Return [x, y] of the center of cell containing provided text 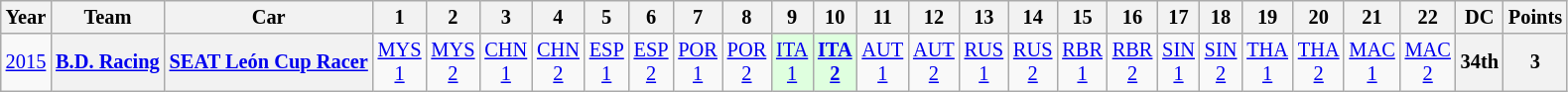
POR1 [697, 62]
34th [1480, 62]
14 [1032, 17]
8 [746, 17]
21 [1372, 17]
Team [107, 17]
RBR2 [1132, 62]
Car [269, 17]
RUS2 [1032, 62]
22 [1428, 17]
ESP1 [607, 62]
10 [835, 17]
POR2 [746, 62]
CHN1 [506, 62]
ITA1 [792, 62]
11 [883, 17]
SIN1 [1179, 62]
19 [1267, 17]
RUS1 [984, 62]
5 [607, 17]
ESP2 [651, 62]
18 [1221, 17]
16 [1132, 17]
6 [651, 17]
MAC2 [1428, 62]
DC [1480, 17]
4 [558, 17]
ITA2 [835, 62]
1 [400, 17]
AUT2 [934, 62]
12 [934, 17]
Points [1535, 17]
SIN2 [1221, 62]
2015 [26, 62]
20 [1319, 17]
AUT1 [883, 62]
2 [454, 17]
9 [792, 17]
B.D. Racing [107, 62]
SEAT León Cup Racer [269, 62]
MYS1 [400, 62]
MYS2 [454, 62]
17 [1179, 17]
15 [1082, 17]
MAC1 [1372, 62]
THA2 [1319, 62]
13 [984, 17]
Year [26, 17]
RBR1 [1082, 62]
THA1 [1267, 62]
CHN2 [558, 62]
7 [697, 17]
